Locate the cell with the specified text and output its [X, Y] center coordinate. 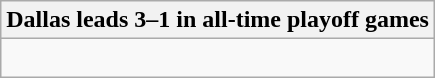
Dallas leads 3–1 in all-time playoff games [218, 20]
